Return (X, Y) of the center of cell containing provided text 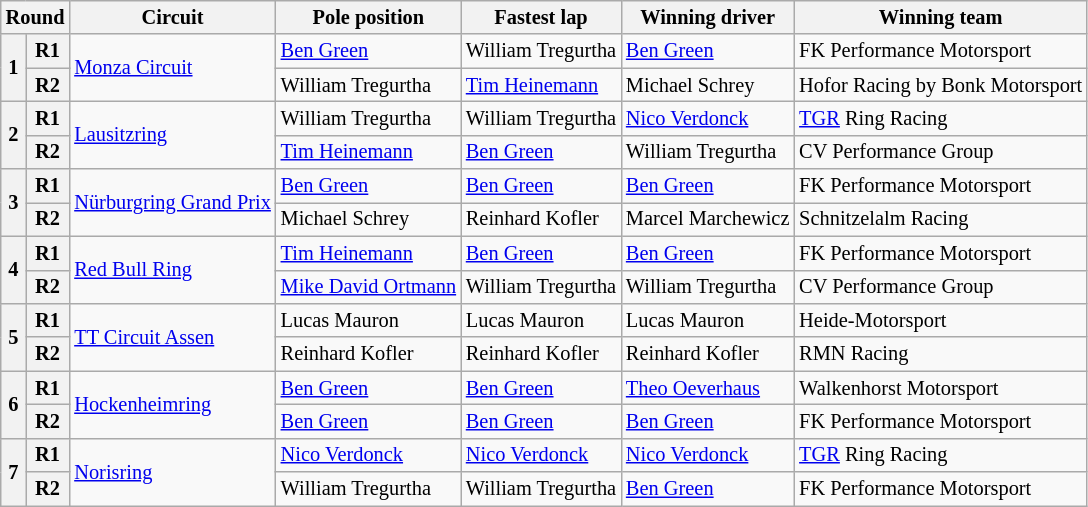
6 (14, 404)
Circuit (172, 17)
Round (36, 17)
Lausitzring (172, 134)
Hofor Racing by Bonk Motorsport (940, 85)
Fastest lap (541, 17)
3 (14, 202)
Mike David Ortmann (368, 287)
TT Circuit Assen (172, 336)
RMN Racing (940, 354)
Winning team (940, 17)
Pole position (368, 17)
Monza Circuit (172, 68)
Walkenhorst Motorsport (940, 388)
Heide-Motorsport (940, 320)
1 (14, 68)
Marcel Marchewicz (708, 219)
Winning driver (708, 17)
Hockenheimring (172, 404)
Nürburgring Grand Prix (172, 202)
4 (14, 270)
5 (14, 336)
7 (14, 472)
Norisring (172, 472)
2 (14, 134)
Schnitzelalm Racing (940, 219)
Red Bull Ring (172, 270)
Theo Oeverhaus (708, 388)
